Scan for the cell matching the given text and deliver its [X, Y] coordinate at center. 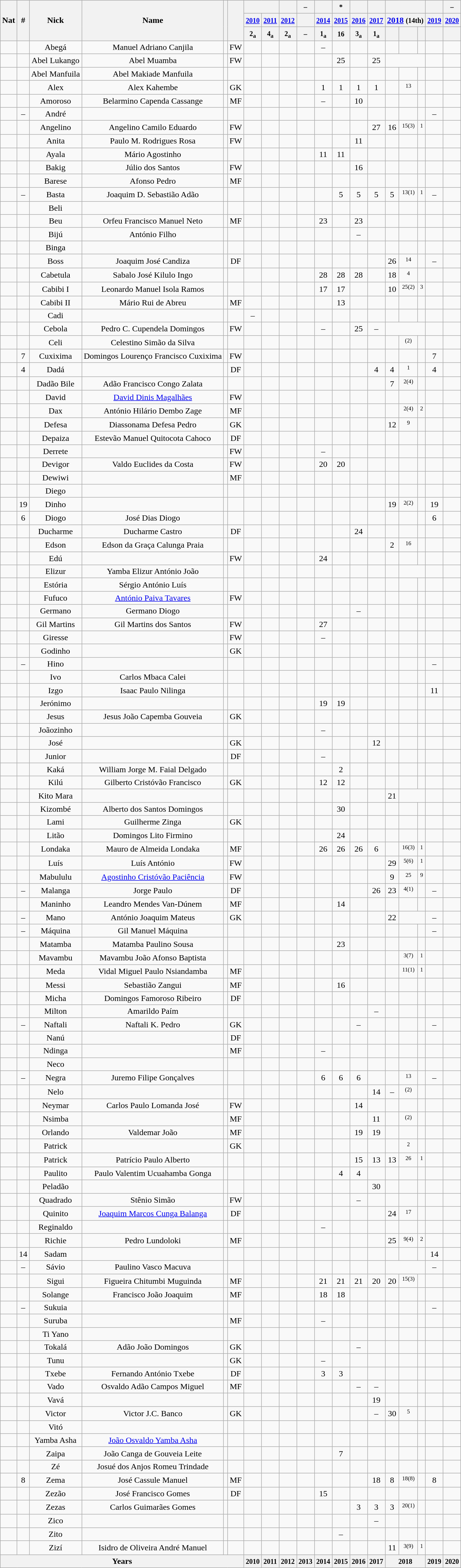
Fernando António Txebe [153, 1374]
Bijú [56, 234]
Izgo [56, 690]
2018 (14th) [405, 20]
Fufuco [56, 598]
Angelino [56, 128]
Kito Mara [56, 796]
Osvaldo Adão Campos Miguel [153, 1387]
Zezão [56, 1494]
Carlos Mbaca Calei [153, 677]
Yamba Elizur António João [153, 572]
Diego [56, 491]
Estevão Manuel Quitocota Cahoco [153, 438]
António Joaquim Mateus [153, 917]
Solange [56, 1294]
5(6) [408, 863]
Edú [56, 558]
Francisco João Joaquim [153, 1294]
Paulo M. Rodrigues Rosa [153, 141]
Belarmino Capenda Cassange [153, 101]
2(2) [408, 504]
Ti Yano [56, 1334]
Devigor [56, 464]
Zema [56, 1480]
Amoroso [56, 101]
João Osvaldo Yamba Asha [153, 1440]
Suruba [56, 1321]
Abel Makiade Manfuila [153, 74]
Gilberto Cristóvão Francisco [153, 783]
Meda [56, 972]
António Paiva Tavares [153, 598]
Gil Manuel Máquina [153, 931]
Txebe [56, 1374]
Sukuia [56, 1308]
Negra [56, 1078]
Barese [56, 181]
Edson [56, 545]
13(1) [408, 194]
Vitó [56, 1427]
Juremo Filipe Gonçalves [153, 1078]
Vado [56, 1387]
Alex Kahembe [153, 87]
11(1) [408, 972]
Máquina [56, 931]
Amarildo Paím [153, 1011]
Maninho [56, 904]
Diassonama Defesa Pedro [153, 425]
António Filho [153, 234]
Mavambu [56, 957]
Tunu [56, 1360]
Sávio [56, 1267]
Sigui [56, 1281]
Milton [56, 1011]
Vavá [56, 1400]
Leonardo Manuel Isola Ramos [153, 289]
Agostinho Cristóvão Paciência [153, 877]
Litão [56, 835]
Sérgio António Luís [153, 585]
Joaquim Marcos Cunga Balanga [153, 1213]
Celestino Simão da Silva [153, 342]
Godinho [56, 651]
Edson da Graça Calunga Praia [153, 545]
Matamba Paulino Sousa [153, 944]
Cabibi II [56, 303]
Afonso Pedro [153, 181]
Patrício Paulo Alberto [153, 1160]
Reginaldo [56, 1227]
Matamba [56, 944]
Cadi [56, 316]
Domingos Lourenço Francisco Cuxixima [153, 356]
Defesa [56, 425]
Dinho [56, 504]
# [23, 21]
Dewiwi [56, 478]
Nsimba [56, 1119]
Lami [56, 822]
3(7) [408, 957]
José Dias Diogo [153, 518]
Sabalo José Kilulo Ingo [153, 275]
Naftali [56, 1025]
Alberto dos Santos Domingos [153, 809]
Nick [56, 21]
Angelino Camilo Eduardo [153, 128]
Ndinga [56, 1051]
Nat [9, 21]
Paulo Valentim Ucuahamba Gonga [153, 1173]
Messi [56, 985]
João Canga de Gouveia Leite [153, 1453]
Mário Agostinho [153, 154]
Abel Manfuila [56, 74]
Estória [56, 585]
Josué dos Anjos Romeu Trindade [153, 1466]
Jesus João Capemba Gouveia [153, 717]
Beli [56, 208]
José Francisco Gomes [153, 1494]
Zico [56, 1521]
Nanú [56, 1038]
Sebastião Zangui [153, 985]
Cabibi I [56, 289]
Sadam [56, 1254]
William Jorge M. Faial Delgado [153, 769]
25(2) [408, 289]
Ducharme Castro [153, 531]
David [56, 397]
* [341, 7]
16(3) [408, 849]
Quadrado [56, 1200]
9(4) [408, 1240]
Jerónimo [56, 704]
Domingos Famoroso Ribeiro [153, 998]
18(8) [408, 1480]
Depaiza [56, 438]
Victor [56, 1413]
Germano Diogo [153, 611]
Richie [56, 1240]
Dadão Bile [56, 383]
Adão Francisco Congo Zalata [153, 383]
22 [392, 917]
Zaipa [56, 1453]
Peladão [56, 1186]
Ducharme [56, 531]
Jorge Paulo [153, 891]
Júlio dos Santos [153, 167]
Mauro de Almeida Londaka [153, 849]
Mano [56, 917]
Binga [56, 247]
Alex [56, 87]
4a [270, 34]
Cebola [56, 329]
Domingos Lito Firmino [153, 835]
José Cassule Manuel [153, 1480]
Tokalá [56, 1347]
Micha [56, 998]
Isaac Paulo Nilinga [153, 690]
Orlando [56, 1132]
Vidal Miguel Paulo Nsiandamba [153, 972]
Abel Lukango [56, 60]
Valdemar João [153, 1132]
Years [122, 1561]
Joaquim José Candiza [153, 261]
2018 [405, 1561]
Leandro Mendes Van-Dúnem [153, 904]
Joãozinho [56, 730]
Neco [56, 1064]
Pedro C. Cupendela Domingos [153, 329]
Luís António [153, 863]
29 [392, 863]
Bakig [56, 167]
4(1) [408, 891]
Jesus [56, 717]
Paulito [56, 1173]
Kilú [56, 783]
António Hilário Dembo Zage [153, 411]
Elizur [56, 572]
Zito [56, 1534]
Yamba Asha [56, 1440]
Ayala [56, 154]
Paulino Vasco Macuva [153, 1267]
Anita [56, 141]
Abegá [56, 47]
Junior [56, 756]
Luís [56, 863]
José [56, 743]
20(1) [408, 1507]
Ivo [56, 677]
Name [153, 21]
Gil Martins [56, 624]
3a [359, 34]
Mário Rui de Abreu [153, 303]
Dax [56, 411]
Kaká [56, 769]
Stênio Simão [153, 1200]
Zezas [56, 1507]
Celi [56, 342]
Figueira Chitumbi Muguinda [153, 1281]
Derrete [56, 451]
Valdo Euclides da Costa [153, 464]
Giresse [56, 637]
Germano [56, 611]
Isidro de Oliveira André Manuel [153, 1548]
Kizombé [56, 809]
Nelo [56, 1091]
Londaka [56, 849]
2013 [305, 1561]
Zé [56, 1466]
Manuel Adriano Canjila [153, 47]
Cabetula [56, 275]
Basta [56, 194]
Malanga [56, 891]
Neymar [56, 1105]
Cuxixima [56, 356]
Dadá [56, 369]
Diogo [56, 518]
Guilherme Zinga [153, 822]
Adão João Domingos [153, 1347]
Gil Martins dos Santos [153, 624]
Beu [56, 221]
Victor J.C. Banco [153, 1413]
David Dinis Magalhães [153, 397]
Hino [56, 664]
Orfeu Francisco Manuel Neto [153, 221]
Carlos Guimarães Gomes [153, 1507]
Joaquim D. Sebastião Adão [153, 194]
Carlos Paulo Lomanda José [153, 1105]
3(9) [408, 1548]
Zizí [56, 1548]
Mabululu [56, 877]
Quinito [56, 1213]
Pedro Lundoloki [153, 1240]
Abel Muamba [153, 60]
Mavambu João Afonso Baptista [153, 957]
Naftali K. Pedro [153, 1025]
Boss [56, 261]
André [56, 114]
